Find where the given text appears and provide that cell's center as [x, y] coordinate. 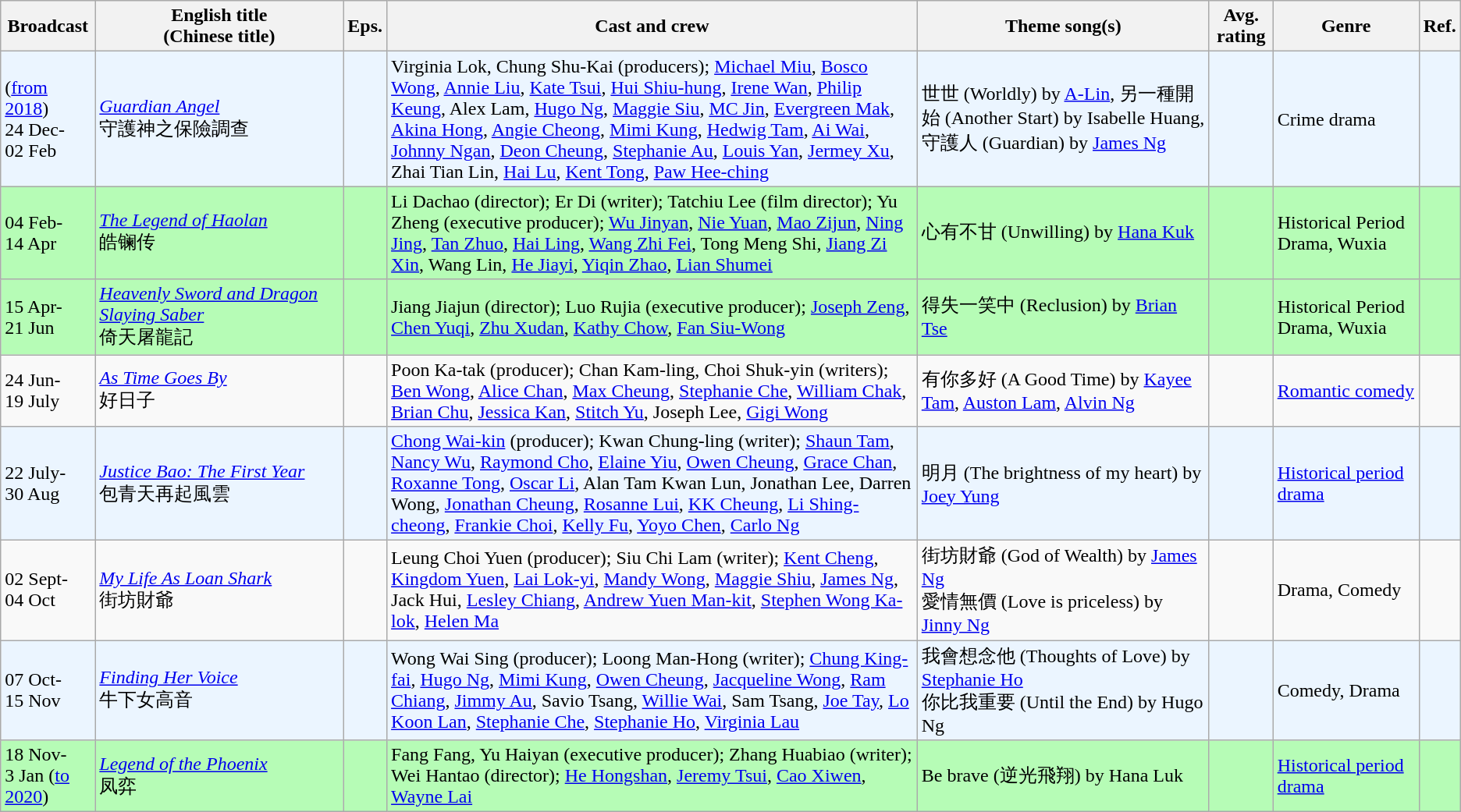
Jiang Jiajun (director); Luo Rujia (executive producer); Joseph Zeng, Chen Yuqi, Zhu Xudan, Kathy Chow, Fan Siu-Wong [652, 317]
22 July-30 Aug [48, 484]
Fang Fang, Yu Haiyan (executive producer); Zhang Huabiao (writer); Wei Hantao (director); He Hongshan, Jeremy Tsui, Cao Xiwen, Wayne Lai [652, 776]
Be brave (逆光飛翔) by Hana Luk [1063, 776]
24 Jun-19 July [48, 390]
Cast and crew [652, 27]
Broadcast [48, 27]
Heavenly Sword and Dragon Slaying Saber 倚天屠龍記 [219, 317]
得失一笑中 (Reclusion) by Brian Tse [1063, 317]
Legend of the Phoenix 凤弈 [219, 776]
Avg. rating [1241, 27]
Crime drama [1345, 119]
02 Sept-04 Oct [48, 590]
心有不甘 (Unwilling) by Hana Kuk [1063, 232]
07 Oct-15 Nov [48, 690]
Genre [1345, 27]
街坊財爺 (God of Wealth) by James Ng愛情無價 (Love is priceless) by Jinny Ng [1063, 590]
English title (Chinese title) [219, 27]
As Time Goes By 好日子 [219, 390]
Drama, Comedy [1345, 590]
Justice Bao: The First Year 包青天再起風雲 [219, 484]
Romantic comedy [1345, 390]
我會想念他 (Thoughts of Love) by Stephanie Ho你比我重要 (Until the End) by Hugo Ng [1063, 690]
(from 2018) 24 Dec-02 Feb [48, 119]
明月 (The brightness of my heart) by Joey Yung [1063, 484]
世世 (Worldly) by A-Lin, 另一種開始 (Another Start) by Isabelle Huang, 守護人 (Guardian) by James Ng [1063, 119]
Eps. [365, 27]
Ref. [1439, 27]
My Life As Loan Shark 街坊財爺 [219, 590]
有你多好 (A Good Time) by Kayee Tam, Auston Lam, Alvin Ng [1063, 390]
Comedy, Drama [1345, 690]
The Legend of Haolan 皓镧传 [219, 232]
Finding Her Voice 牛下女高音 [219, 690]
Theme song(s) [1063, 27]
04 Feb-14 Apr [48, 232]
Guardian Angel 守護神之保險調查 [219, 119]
18 Nov-3 Jan (to 2020) [48, 776]
15 Apr-21 Jun [48, 317]
